Capture the cell that displays the provided text and extract its [x, y] central coordinate. 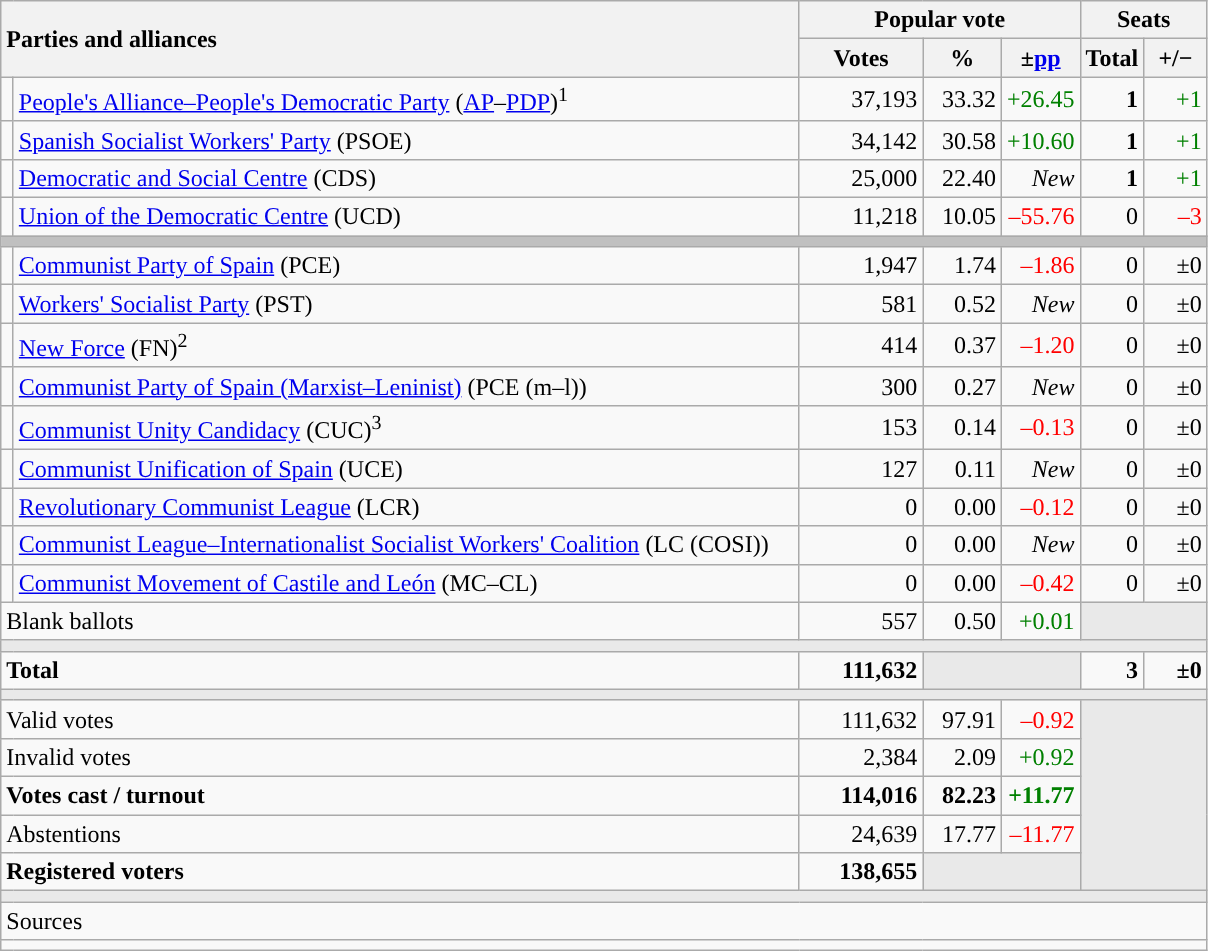
Registered voters [400, 872]
138,655 [861, 872]
Votes cast / turnout [400, 796]
Votes [861, 58]
30.58 [962, 140]
0.52 [962, 304]
34,142 [861, 140]
–3 [1176, 217]
11,218 [861, 217]
–0.13 [1040, 428]
82.23 [962, 796]
Abstentions [400, 834]
Communist Movement of Castile and León (MC–CL) [406, 583]
Revolutionary Communist League (LCR) [406, 507]
+/− [1176, 58]
22.40 [962, 178]
Communist Unity Candidacy (CUC)3 [406, 428]
Seats [1144, 20]
557 [861, 621]
97.91 [962, 719]
Communist Unification of Spain (UCE) [406, 469]
–0.42 [1040, 583]
2.09 [962, 758]
Invalid votes [400, 758]
2,384 [861, 758]
+0.92 [1040, 758]
+0.01 [1040, 621]
33.32 [962, 100]
Popular vote [940, 20]
300 [861, 386]
114,016 [861, 796]
153 [861, 428]
–1.86 [1040, 266]
±pp [1040, 58]
0.50 [962, 621]
10.05 [962, 217]
0.14 [962, 428]
Valid votes [400, 719]
+11.77 [1040, 796]
1,947 [861, 266]
People's Alliance–People's Democratic Party (AP–PDP)1 [406, 100]
New Force (FN)2 [406, 346]
Parties and alliances [400, 39]
Spanish Socialist Workers' Party (PSOE) [406, 140]
Communist League–Internationalist Socialist Workers' Coalition (LC (COSI)) [406, 545]
Communist Party of Spain (Marxist–Leninist) (PCE (m–l)) [406, 386]
3 [1112, 670]
Union of the Democratic Centre (UCD) [406, 217]
127 [861, 469]
0.11 [962, 469]
Blank ballots [400, 621]
Communist Party of Spain (PCE) [406, 266]
% [962, 58]
0.37 [962, 346]
1.74 [962, 266]
581 [861, 304]
–0.12 [1040, 507]
Workers' Socialist Party (PST) [406, 304]
24,639 [861, 834]
–1.20 [1040, 346]
–0.92 [1040, 719]
+26.45 [1040, 100]
37,193 [861, 100]
+10.60 [1040, 140]
17.77 [962, 834]
414 [861, 346]
25,000 [861, 178]
–55.76 [1040, 217]
0.27 [962, 386]
Sources [604, 921]
–11.77 [1040, 834]
Democratic and Social Centre (CDS) [406, 178]
